Return [x, y] of the center of cell containing provided text 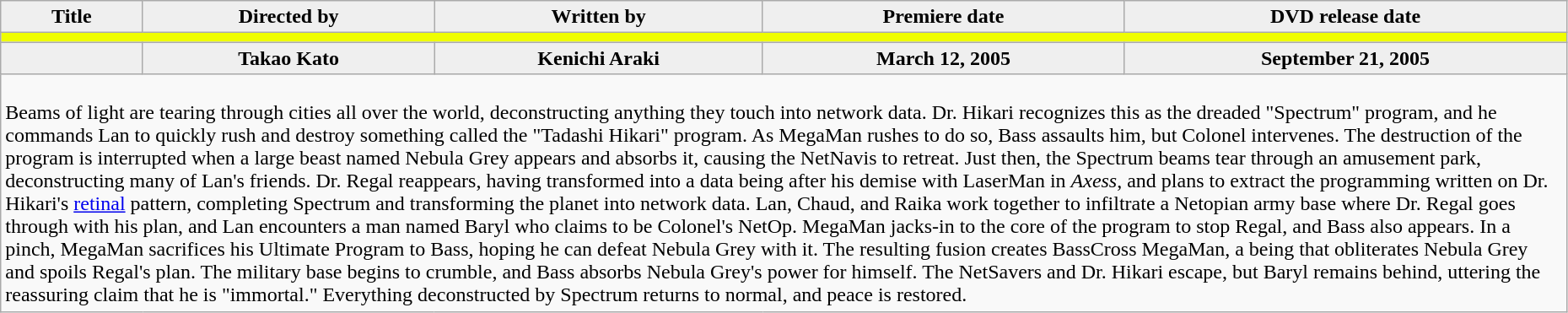
Written by [599, 17]
September 21, 2005 [1346, 58]
Kenichi Araki [599, 58]
Premiere date [943, 17]
Takao Kato [288, 58]
Directed by [288, 17]
Title [72, 17]
March 12, 2005 [943, 58]
DVD release date [1346, 17]
